For the text-containing cell, return its midpoint in [X, Y] coordinate format. 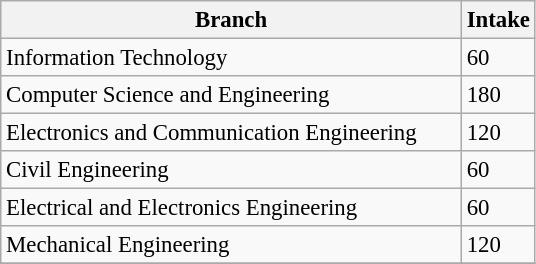
Mechanical Engineering [232, 245]
Electrical and Electronics Engineering [232, 208]
Electronics and Communication Engineering [232, 133]
180 [498, 95]
Civil Engineering [232, 170]
Intake [498, 20]
Information Technology [232, 58]
Branch [232, 20]
Computer Science and Engineering [232, 95]
